Identify which cell holds the provided text, then report its [x, y] central coordinate. 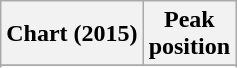
Peakposition [189, 34]
Chart (2015) [72, 34]
